Determine the (x, y) coordinate at the center of the cell enclosing the given text.  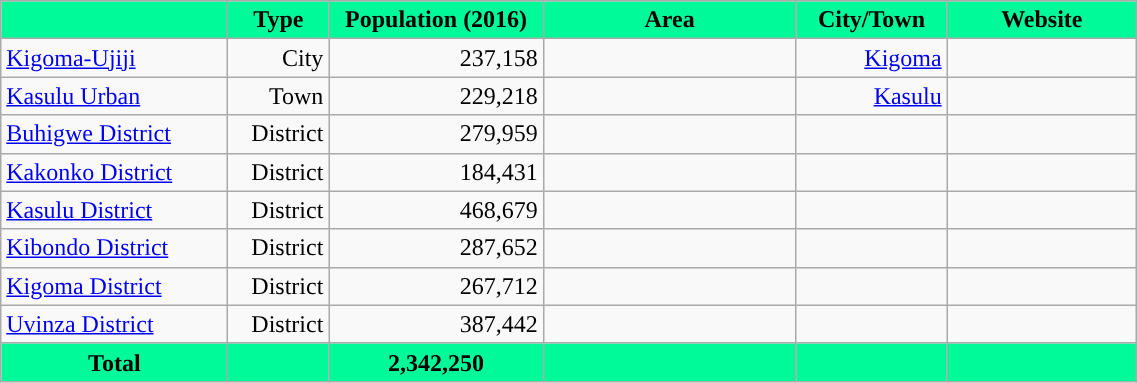
267,712 (436, 286)
229,218 (436, 96)
Kasulu (872, 96)
Kasulu District (114, 210)
Website (1042, 20)
Kasulu Urban (114, 96)
Uvinza District (114, 324)
279,959 (436, 134)
237,158 (436, 58)
City/Town (872, 20)
Population (2016) (436, 20)
387,442 (436, 324)
468,679 (436, 210)
184,431 (436, 172)
Kibondo District (114, 248)
Kigoma-Ujiji (114, 58)
Area (669, 20)
Kigoma District (114, 286)
City (278, 58)
Kakonko District (114, 172)
2,342,250 (436, 362)
Type (278, 20)
Kigoma (872, 58)
Town (278, 96)
Buhigwe District (114, 134)
Total (114, 362)
287,652 (436, 248)
